Output the (x, y) coordinate of the center of the cell containing the given text.  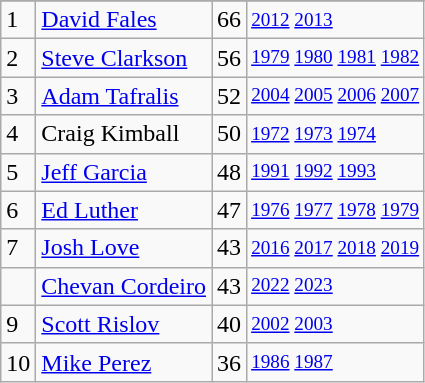
50 (230, 134)
36 (230, 362)
47 (230, 210)
1 (18, 20)
Craig Kimball (124, 134)
1976 1977 1978 1979 (336, 210)
5 (18, 172)
Chevan Cordeiro (124, 286)
1972 1973 1974 (336, 134)
6 (18, 210)
52 (230, 96)
7 (18, 248)
2 (18, 58)
1979 1980 1981 1982 (336, 58)
Josh Love (124, 248)
Mike Perez (124, 362)
2004 2005 2006 2007 (336, 96)
66 (230, 20)
40 (230, 324)
2016 2017 2018 2019 (336, 248)
1991 1992 1993 (336, 172)
Jeff Garcia (124, 172)
Steve Clarkson (124, 58)
2002 2003 (336, 324)
3 (18, 96)
David Fales (124, 20)
2012 2013 (336, 20)
48 (230, 172)
1986 1987 (336, 362)
Adam Tafralis (124, 96)
Scott Rislov (124, 324)
4 (18, 134)
56 (230, 58)
10 (18, 362)
9 (18, 324)
2022 2023 (336, 286)
Ed Luther (124, 210)
